Identify which cell holds the provided text, then report its [X, Y] central coordinate. 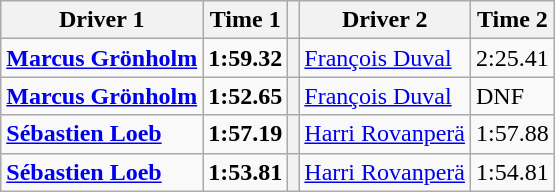
Time 1 [246, 20]
1:54.81 [512, 172]
2:25.41 [512, 58]
1:57.88 [512, 134]
Driver 1 [102, 20]
1:57.19 [246, 134]
1:59.32 [246, 58]
1:52.65 [246, 96]
Driver 2 [385, 20]
Time 2 [512, 20]
1:53.81 [246, 172]
DNF [512, 96]
